Find where the given text appears and provide that cell's center as [x, y] coordinate. 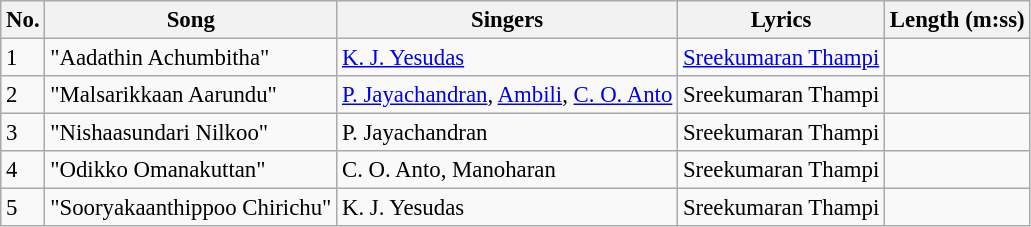
C. O. Anto, Manoharan [508, 170]
"Sooryakaanthippoo Chirichu" [191, 208]
P. Jayachandran, Ambili, C. O. Anto [508, 95]
1 [23, 58]
Song [191, 20]
"Malsarikkaan Aarundu" [191, 95]
4 [23, 170]
Lyrics [782, 20]
2 [23, 95]
P. Jayachandran [508, 133]
5 [23, 208]
No. [23, 20]
"Odikko Omanakuttan" [191, 170]
Length (m:ss) [958, 20]
3 [23, 133]
"Aadathin Achumbitha" [191, 58]
Singers [508, 20]
"Nishaasundari Nilkoo" [191, 133]
